Search for the cell housing the specified text and yield its (X, Y) center coordinate. 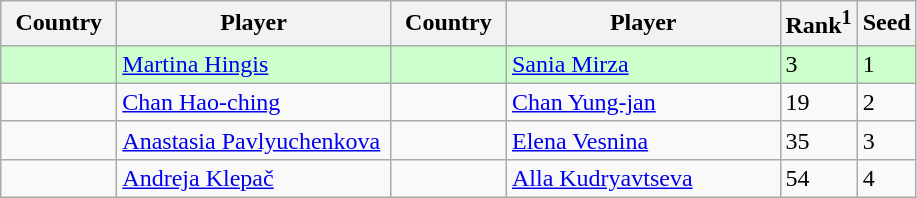
1 (886, 64)
Anastasia Pavlyuchenkova (254, 140)
Andreja Klepač (254, 178)
2 (886, 102)
Chan Yung-jan (643, 102)
54 (818, 178)
Chan Hao-ching (254, 102)
35 (818, 140)
Martina Hingis (254, 64)
4 (886, 178)
Rank1 (818, 24)
Alla Kudryavtseva (643, 178)
Elena Vesnina (643, 140)
Seed (886, 24)
Sania Mirza (643, 64)
19 (818, 102)
